Capture the cell that displays the provided text and extract its [x, y] central coordinate. 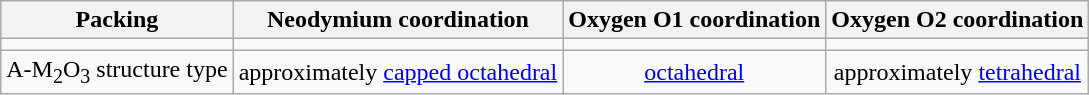
approximately tetrahedral [958, 72]
approximately capped octahedral [398, 72]
Oxygen O1 coordination [694, 20]
Oxygen O2 coordination [958, 20]
Neodymium coordination [398, 20]
A-M2O3 structure type [117, 72]
octahedral [694, 72]
Packing [117, 20]
